From the cell containing the given text, extract its center point as (x, y) coordinate. 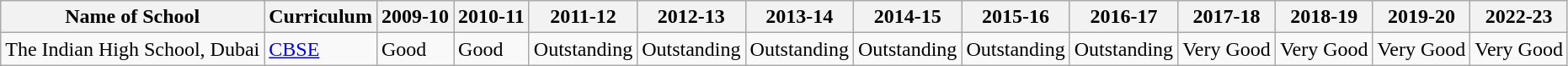
2013-14 (799, 17)
2012-13 (691, 17)
Curriculum (321, 17)
2010-11 (492, 17)
Name of School (133, 17)
2011-12 (583, 17)
2022-23 (1519, 17)
CBSE (321, 49)
2009-10 (414, 17)
2019-20 (1421, 17)
2017-18 (1227, 17)
The Indian High School, Dubai (133, 49)
2016-17 (1123, 17)
2014-15 (907, 17)
2018-19 (1324, 17)
2015-16 (1016, 17)
